Pinpoint the cell where the given text exists, returning its [X, Y] midpoint coordinate. 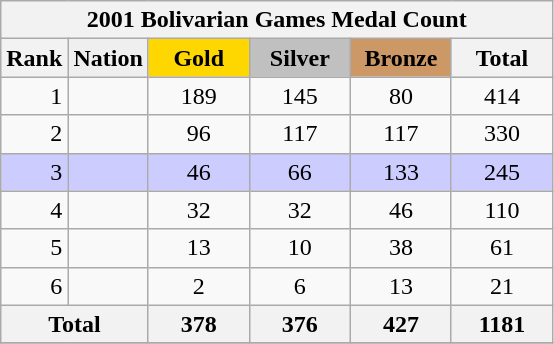
21 [502, 286]
96 [198, 134]
1181 [502, 324]
5 [34, 248]
1 [34, 96]
Bronze [400, 58]
80 [400, 96]
Rank [34, 58]
Gold [198, 58]
10 [300, 248]
110 [502, 210]
Nation [108, 58]
38 [400, 248]
414 [502, 96]
61 [502, 248]
330 [502, 134]
133 [400, 172]
378 [198, 324]
Silver [300, 58]
376 [300, 324]
4 [34, 210]
427 [400, 324]
145 [300, 96]
189 [198, 96]
245 [502, 172]
2001 Bolivarian Games Medal Count [277, 20]
3 [34, 172]
66 [300, 172]
